Determine the (x, y) coordinate at the center of the cell enclosing the given text.  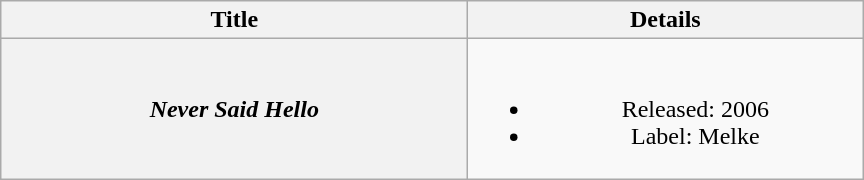
Released: 2006Label: Melke (666, 109)
Title (234, 20)
Never Said Hello (234, 109)
Details (666, 20)
